For the text-containing cell, return its midpoint in (x, y) coordinate format. 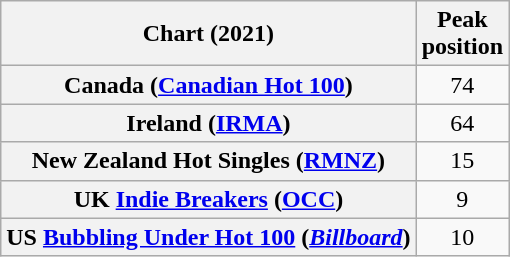
New Zealand Hot Singles (RMNZ) (208, 161)
9 (462, 199)
10 (462, 237)
74 (462, 85)
US Bubbling Under Hot 100 (Billboard) (208, 237)
15 (462, 161)
UK Indie Breakers (OCC) (208, 199)
Chart (2021) (208, 34)
Peakposition (462, 34)
Ireland (IRMA) (208, 123)
Canada (Canadian Hot 100) (208, 85)
64 (462, 123)
